Search for the cell housing the specified text and yield its (x, y) center coordinate. 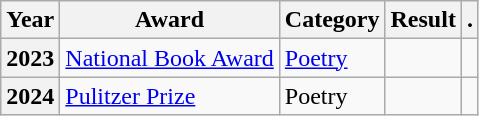
. (470, 20)
2024 (30, 96)
Pulitzer Prize (170, 96)
Year (30, 20)
National Book Award (170, 58)
Award (170, 20)
Result (423, 20)
Category (332, 20)
2023 (30, 58)
